Scan for the cell matching the given text and deliver its (X, Y) coordinate at center. 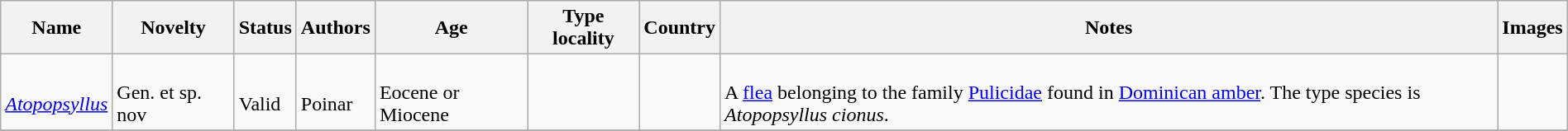
Valid (265, 92)
Type locality (584, 28)
Age (452, 28)
Name (56, 28)
Poinar (336, 92)
A flea belonging to the family Pulicidae found in Dominican amber. The type species is Atopopsyllus cionus. (1109, 92)
Images (1532, 28)
Atopopsyllus (56, 92)
Gen. et sp. nov (174, 92)
Status (265, 28)
Eocene or Miocene (452, 92)
Novelty (174, 28)
Country (680, 28)
Authors (336, 28)
Notes (1109, 28)
